Extract the (X, Y) coordinate from the center of the cell holding the provided text.  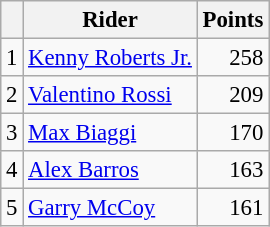
161 (232, 208)
5 (12, 208)
1 (12, 58)
Max Biaggi (110, 133)
Garry McCoy (110, 208)
4 (12, 170)
Alex Barros (110, 170)
Points (232, 20)
258 (232, 58)
Rider (110, 20)
2 (12, 95)
170 (232, 133)
209 (232, 95)
3 (12, 133)
Kenny Roberts Jr. (110, 58)
Valentino Rossi (110, 95)
163 (232, 170)
